Pinpoint the cell where the given text exists, returning its [X, Y] midpoint coordinate. 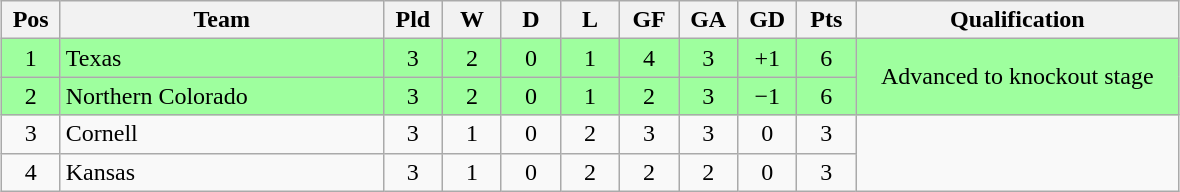
Pts [826, 20]
W [472, 20]
Cornell [222, 134]
D [530, 20]
Pos [30, 20]
Texas [222, 58]
Team [222, 20]
−1 [768, 96]
GA [708, 20]
GF [650, 20]
GD [768, 20]
Kansas [222, 172]
L [590, 20]
+1 [768, 58]
Qualification [1018, 20]
Advanced to knockout stage [1018, 77]
Northern Colorado [222, 96]
Pld [412, 20]
